From the cell containing the given text, extract its center point as (x, y) coordinate. 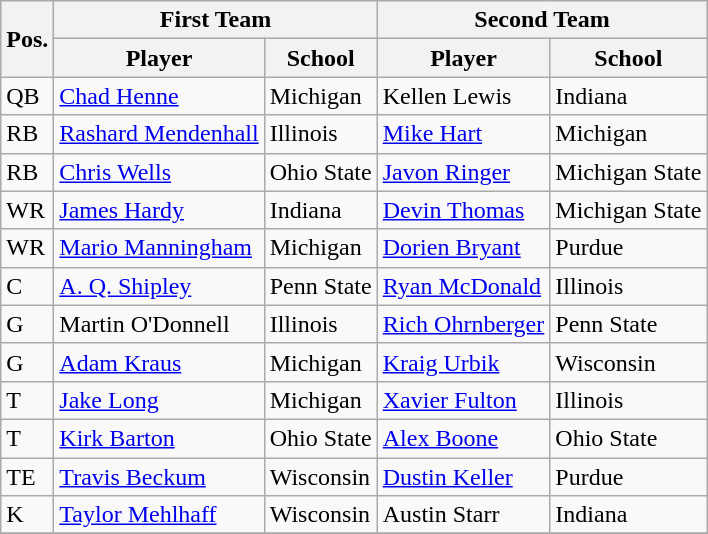
Rich Ohrnberger (464, 324)
Adam Kraus (159, 362)
Pos. (28, 39)
Chad Henne (159, 96)
Martin O'Donnell (159, 324)
Dorien Bryant (464, 248)
Taylor Mehlhaff (159, 515)
Mario Manningham (159, 248)
Kraig Urbik (464, 362)
Austin Starr (464, 515)
James Hardy (159, 210)
Chris Wells (159, 172)
Kellen Lewis (464, 96)
Dustin Keller (464, 477)
Kirk Barton (159, 438)
QB (28, 96)
Rashard Mendenhall (159, 134)
Jake Long (159, 400)
C (28, 286)
Second Team (542, 20)
TE (28, 477)
Ryan McDonald (464, 286)
Devin Thomas (464, 210)
Xavier Fulton (464, 400)
Travis Beckum (159, 477)
K (28, 515)
Alex Boone (464, 438)
First Team (216, 20)
A. Q. Shipley (159, 286)
Mike Hart (464, 134)
Javon Ringer (464, 172)
